Return the (x, y) coordinate for the center point of the cell that contains the specified text.  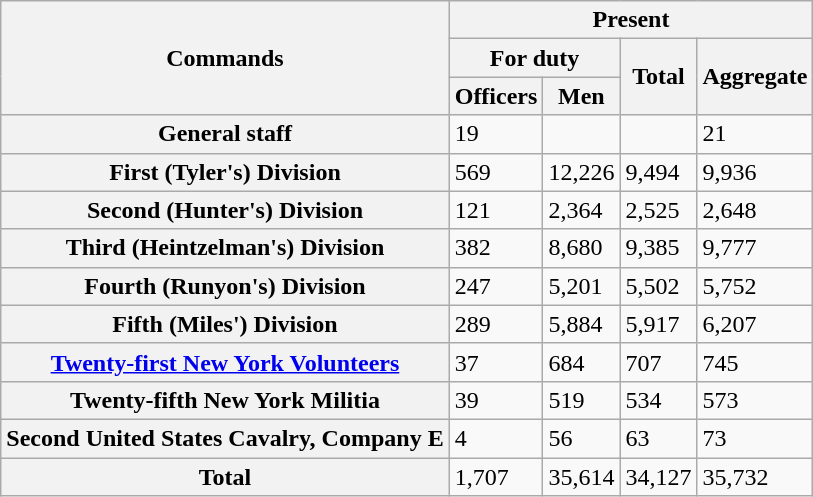
5,884 (582, 324)
707 (658, 362)
9,936 (755, 172)
569 (496, 172)
Twenty-first New York Volunteers (225, 362)
534 (658, 400)
Twenty-fifth New York Militia (225, 400)
Commands (225, 58)
Second United States Cavalry, Company E (225, 438)
6,207 (755, 324)
21 (755, 134)
For duty (534, 58)
34,127 (658, 477)
745 (755, 362)
5,201 (582, 286)
2,525 (658, 210)
4 (496, 438)
684 (582, 362)
Third (Heintzelman's) Division (225, 248)
8,680 (582, 248)
Present (631, 20)
2,648 (755, 210)
56 (582, 438)
35,614 (582, 477)
Second (Hunter's) Division (225, 210)
19 (496, 134)
382 (496, 248)
247 (496, 286)
63 (658, 438)
1,707 (496, 477)
5,502 (658, 286)
12,226 (582, 172)
5,752 (755, 286)
Fifth (Miles') Division (225, 324)
9,494 (658, 172)
5,917 (658, 324)
2,364 (582, 210)
519 (582, 400)
37 (496, 362)
39 (496, 400)
General staff (225, 134)
289 (496, 324)
573 (755, 400)
First (Tyler's) Division (225, 172)
121 (496, 210)
9,777 (755, 248)
73 (755, 438)
Fourth (Runyon's) Division (225, 286)
35,732 (755, 477)
9,385 (658, 248)
Aggregate (755, 77)
Men (582, 96)
Officers (496, 96)
